Locate the cell with the specified text and output its [X, Y] center coordinate. 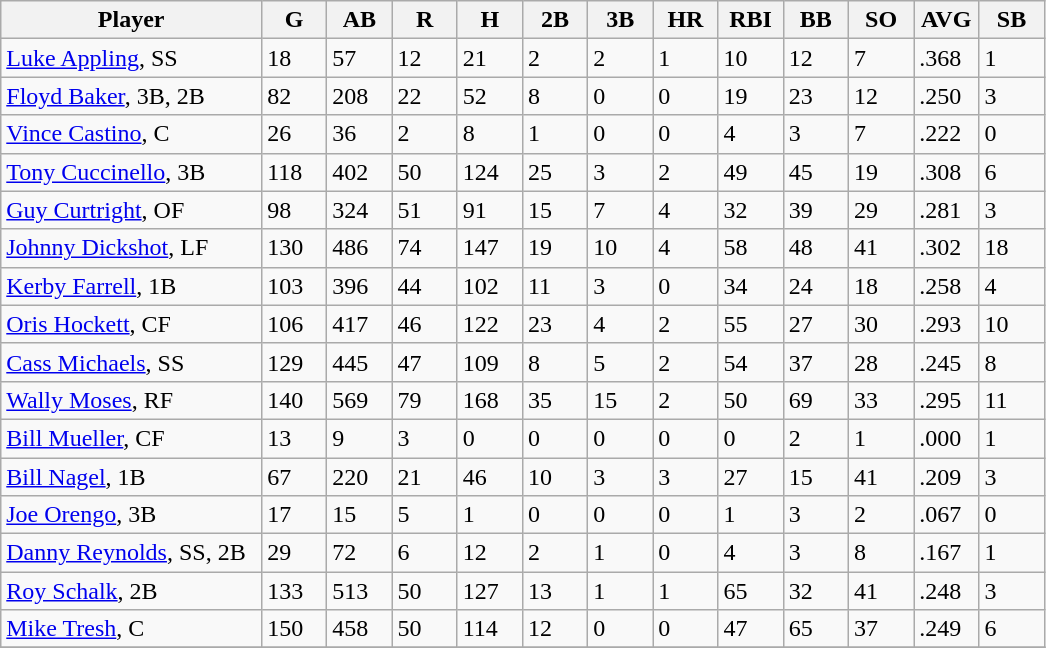
HR [686, 20]
133 [294, 591]
114 [490, 629]
Danny Reynolds, SS, 2B [132, 553]
486 [360, 248]
Bill Mueller, CF [132, 438]
9 [360, 438]
Wally Moses, RF [132, 400]
3B [620, 20]
AVG [946, 20]
122 [490, 324]
147 [490, 248]
129 [294, 362]
79 [424, 400]
51 [424, 210]
118 [294, 172]
SB [1012, 20]
.302 [946, 248]
Tony Cuccinello, 3B [132, 172]
52 [490, 96]
91 [490, 210]
.293 [946, 324]
168 [490, 400]
Luke Appling, SS [132, 58]
45 [816, 172]
Joe Orengo, 3B [132, 515]
Player [132, 20]
.067 [946, 515]
.248 [946, 591]
.222 [946, 134]
.167 [946, 553]
30 [880, 324]
Roy Schalk, 2B [132, 591]
28 [880, 362]
2B [554, 20]
150 [294, 629]
124 [490, 172]
.250 [946, 96]
220 [360, 477]
RBI [750, 20]
208 [360, 96]
25 [554, 172]
569 [360, 400]
Johnny Dickshot, LF [132, 248]
35 [554, 400]
48 [816, 248]
458 [360, 629]
72 [360, 553]
417 [360, 324]
44 [424, 286]
.295 [946, 400]
57 [360, 58]
69 [816, 400]
324 [360, 210]
55 [750, 324]
130 [294, 248]
106 [294, 324]
26 [294, 134]
.209 [946, 477]
127 [490, 591]
74 [424, 248]
Oris Hockett, CF [132, 324]
Floyd Baker, 3B, 2B [132, 96]
49 [750, 172]
102 [490, 286]
103 [294, 286]
513 [360, 591]
24 [816, 286]
33 [880, 400]
36 [360, 134]
109 [490, 362]
H [490, 20]
Mike Tresh, C [132, 629]
SO [880, 20]
140 [294, 400]
G [294, 20]
.368 [946, 58]
67 [294, 477]
.258 [946, 286]
445 [360, 362]
58 [750, 248]
.000 [946, 438]
54 [750, 362]
Vince Castino, C [132, 134]
R [424, 20]
.245 [946, 362]
98 [294, 210]
39 [816, 210]
34 [750, 286]
Bill Nagel, 1B [132, 477]
17 [294, 515]
82 [294, 96]
.249 [946, 629]
Kerby Farrell, 1B [132, 286]
402 [360, 172]
AB [360, 20]
22 [424, 96]
Cass Michaels, SS [132, 362]
396 [360, 286]
BB [816, 20]
.281 [946, 210]
.308 [946, 172]
Guy Curtright, OF [132, 210]
